Find where the given text appears and provide that cell's center as (x, y) coordinate. 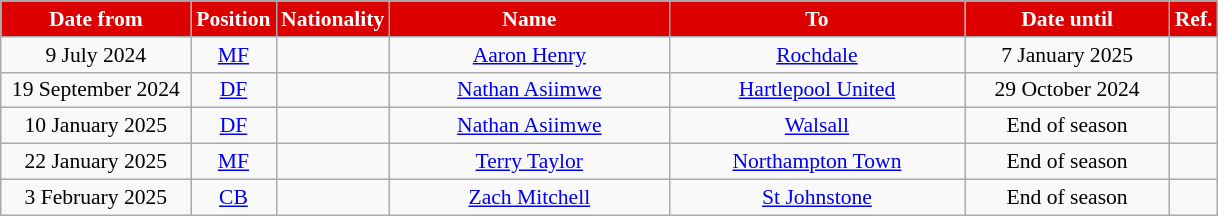
To (816, 19)
Date from (96, 19)
Name (529, 19)
St Johnstone (816, 197)
10 January 2025 (96, 126)
Terry Taylor (529, 162)
Position (234, 19)
Northampton Town (816, 162)
CB (234, 197)
22 January 2025 (96, 162)
Walsall (816, 126)
Zach Mitchell (529, 197)
Date until (1068, 19)
Rochdale (816, 55)
19 September 2024 (96, 90)
29 October 2024 (1068, 90)
Hartlepool United (816, 90)
Aaron Henry (529, 55)
7 January 2025 (1068, 55)
Nationality (332, 19)
3 February 2025 (96, 197)
9 July 2024 (96, 55)
Ref. (1194, 19)
